Provide the (x, y) coordinate of the cell's center where the given text is located.  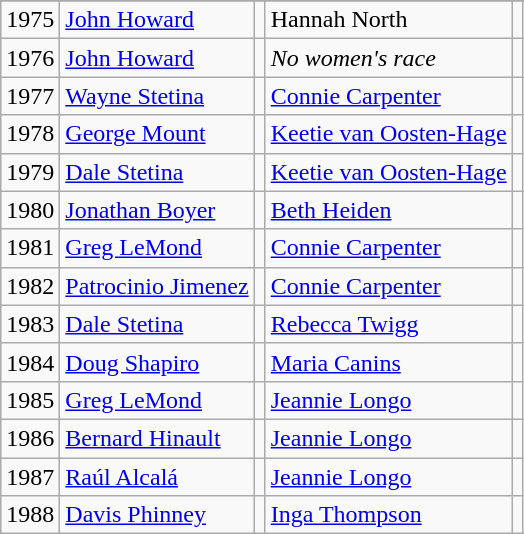
Davis Phinney (157, 515)
1985 (30, 400)
Hannah North (388, 20)
Inga Thompson (388, 515)
George Mount (157, 134)
1981 (30, 248)
Bernard Hinault (157, 438)
1988 (30, 515)
Raúl Alcalá (157, 477)
Maria Canins (388, 362)
1986 (30, 438)
1975 (30, 20)
Doug Shapiro (157, 362)
1978 (30, 134)
1987 (30, 477)
1976 (30, 58)
Rebecca Twigg (388, 324)
1983 (30, 324)
Wayne Stetina (157, 96)
Patrocinio Jimenez (157, 286)
No women's race (388, 58)
Beth Heiden (388, 210)
1984 (30, 362)
1977 (30, 96)
1980 (30, 210)
1982 (30, 286)
Jonathan Boyer (157, 210)
1979 (30, 172)
